Extract the (X, Y) coordinate from the center of the cell holding the provided text.  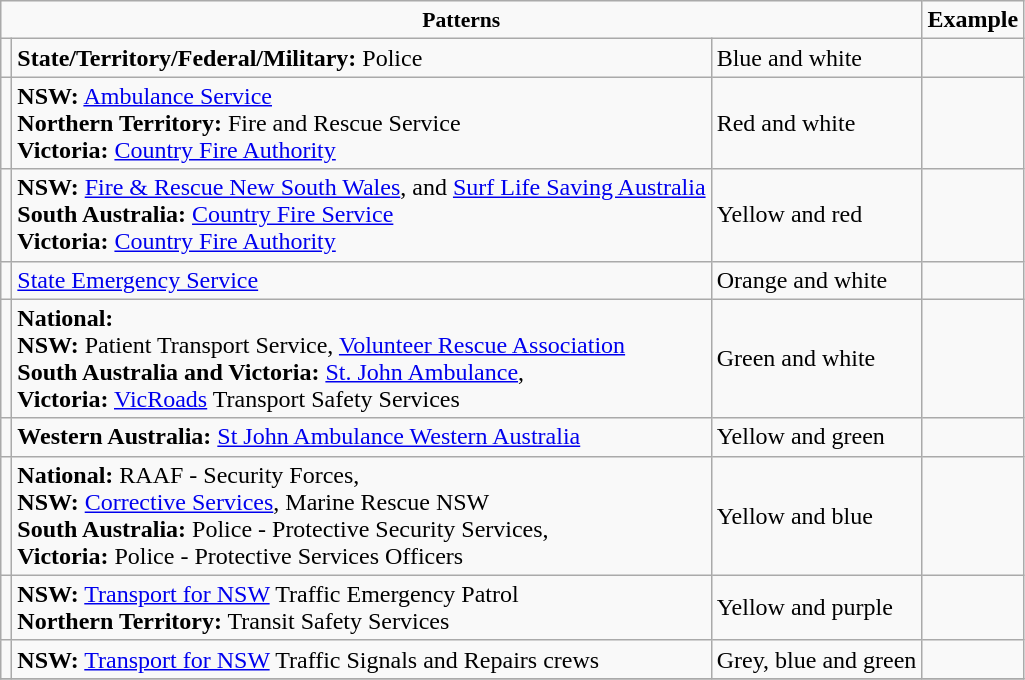
NSW: Transport for NSW Traffic Signals and Repairs crews (362, 659)
Western Australia: St John Ambulance Western Australia (362, 437)
Yellow and green (816, 437)
Blue and white (816, 58)
Orange and white (816, 280)
Grey, blue and green (816, 659)
Patterns (462, 20)
State/Territory/Federal/Military: Police (362, 58)
State Emergency Service (362, 280)
Green and white (816, 358)
Yellow and red (816, 215)
NSW: Ambulance ServiceNorthern Territory: Fire and Rescue ServiceVictoria: Country Fire Authority (362, 123)
Yellow and purple (816, 608)
NSW: Fire & Rescue New South Wales, and Surf Life Saving AustraliaSouth Australia: Country Fire ServiceVictoria: Country Fire Authority (362, 215)
Yellow and blue (816, 516)
Example (973, 20)
Red and white (816, 123)
NSW: Transport for NSW Traffic Emergency PatrolNorthern Territory: Transit Safety Services (362, 608)
